Capture the cell that displays the provided text and extract its (x, y) central coordinate. 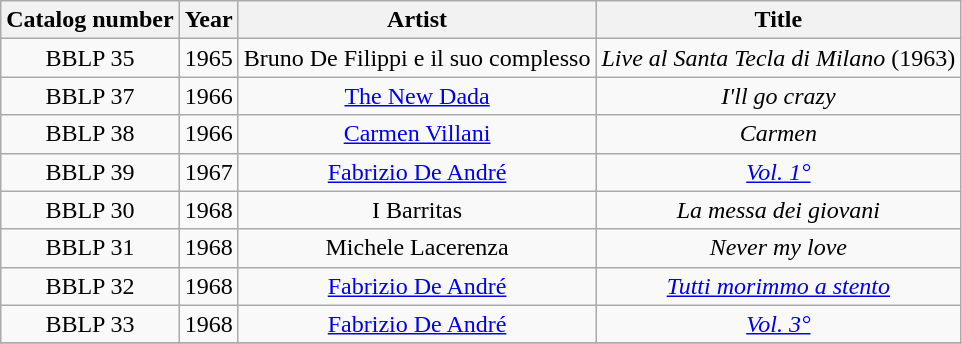
Carmen Villani (417, 134)
Live al Santa Tecla di Milano (1963) (778, 58)
BBLP 35 (90, 58)
Catalog number (90, 20)
BBLP 38 (90, 134)
1967 (208, 172)
1965 (208, 58)
I'll go crazy (778, 96)
I Barritas (417, 210)
The New Dada (417, 96)
BBLP 32 (90, 286)
Bruno De Filippi e il suo complesso (417, 58)
BBLP 30 (90, 210)
BBLP 37 (90, 96)
BBLP 33 (90, 324)
BBLP 31 (90, 248)
Vol. 3° (778, 324)
La messa dei giovani (778, 210)
Carmen (778, 134)
Year (208, 20)
Tutti morimmo a stento (778, 286)
Artist (417, 20)
Title (778, 20)
Vol. 1° (778, 172)
Never my love (778, 248)
Michele Lacerenza (417, 248)
BBLP 39 (90, 172)
